Capture the cell that displays the provided text and extract its [x, y] central coordinate. 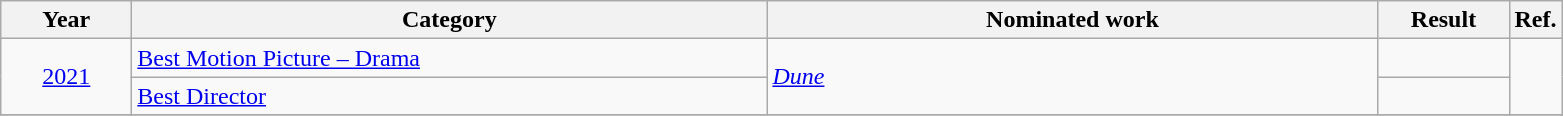
2021 [66, 77]
Ref. [1536, 20]
Best Motion Picture – Drama [450, 58]
Best Director [450, 96]
Nominated work [1072, 20]
Category [450, 20]
Result [1444, 20]
Dune [1072, 77]
Year [66, 20]
